From the cell containing the given text, extract its center point as [x, y] coordinate. 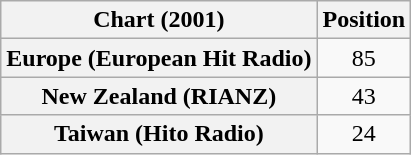
85 [364, 58]
24 [364, 134]
Europe (European Hit Radio) [159, 58]
New Zealand (RIANZ) [159, 96]
Taiwan (Hito Radio) [159, 134]
Position [364, 20]
Chart (2001) [159, 20]
43 [364, 96]
